Locate the cell with the specified text and output its (x, y) center coordinate. 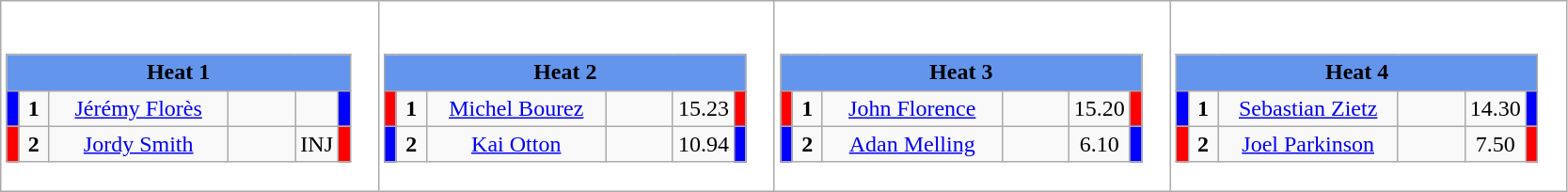
Heat 4 1 Sebastian Zietz 14.30 2 Joel Parkinson 7.50 (1368, 96)
Jordy Smith (139, 144)
John Florence (912, 108)
10.94 (704, 144)
Heat 1 (179, 72)
Heat 2 1 Michel Bourez 15.23 2 Kai Otton 10.94 (576, 96)
Heat 1 1 Jérémy Florès 2 Jordy Smith INJ (190, 96)
Joel Parkinson (1307, 144)
15.23 (704, 108)
INJ (317, 144)
Kai Otton (515, 144)
7.50 (1496, 144)
Jérémy Florès (139, 108)
Sebastian Zietz (1307, 108)
Heat 3 (961, 72)
Heat 2 (565, 72)
Adan Melling (912, 144)
Heat 4 (1357, 72)
6.10 (1099, 144)
Heat 3 1 John Florence 15.20 2 Adan Melling 6.10 (973, 96)
14.30 (1496, 108)
15.20 (1099, 108)
Michel Bourez (515, 108)
